Identify which cell holds the provided text, then report its [x, y] central coordinate. 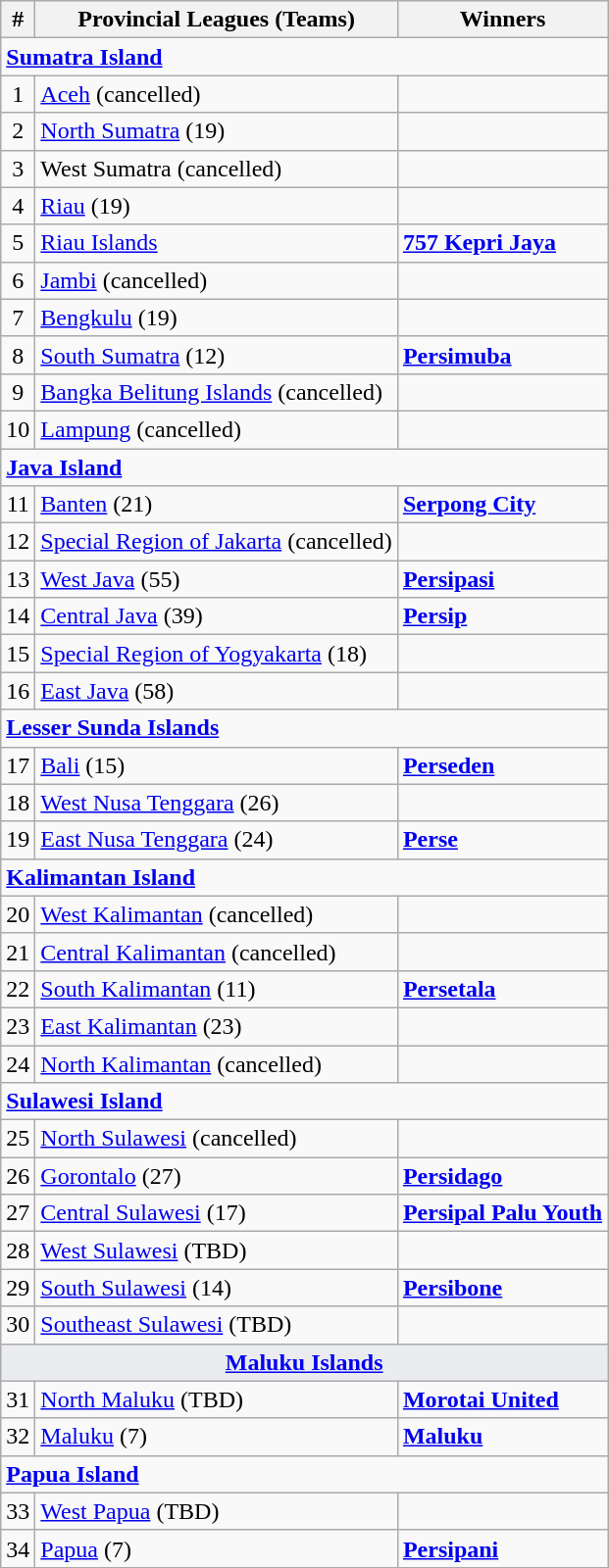
Perseden [502, 765]
Serpong City [502, 505]
32 [18, 1437]
757 Kepri Jaya [502, 243]
Sumatra Island [304, 57]
Riau Islands [217, 243]
Sulawesi Island [304, 1102]
Winners [502, 20]
24 [18, 1063]
Persibone [502, 1288]
South Sumatra (12) [217, 355]
4 [18, 206]
27 [18, 1213]
Perse [502, 840]
21 [18, 952]
Riau (19) [217, 206]
Maluku [502, 1437]
Central Kalimantan (cancelled) [217, 952]
South Sulawesi (14) [217, 1288]
West Sulawesi (TBD) [217, 1250]
North Sumatra (19) [217, 131]
14 [18, 616]
Jambi (cancelled) [217, 280]
30 [18, 1325]
10 [18, 429]
East Java (58) [217, 691]
Persetala [502, 989]
Lesser Sunda Islands [304, 728]
2 [18, 131]
Kalimantan Island [304, 877]
North Kalimantan (cancelled) [217, 1063]
Java Island [304, 467]
15 [18, 654]
West Kalimantan (cancelled) [217, 914]
# [18, 20]
17 [18, 765]
West Papua (TBD) [217, 1511]
Special Region of Yogyakarta (18) [217, 654]
North Sulawesi (cancelled) [217, 1139]
29 [18, 1288]
3 [18, 169]
25 [18, 1139]
Provincial Leagues (Teams) [217, 20]
Central Java (39) [217, 616]
Banten (21) [217, 505]
East Kalimantan (23) [217, 1026]
Maluku Islands [304, 1362]
33 [18, 1511]
Special Region of Jakarta (cancelled) [217, 542]
13 [18, 579]
Persipani [502, 1548]
East Nusa Tenggara (24) [217, 840]
31 [18, 1399]
West Sumatra (cancelled) [217, 169]
Bali (15) [217, 765]
Central Sulawesi (17) [217, 1213]
11 [18, 505]
8 [18, 355]
Maluku (7) [217, 1437]
Morotai United [502, 1399]
34 [18, 1548]
Persidago [502, 1176]
Persipasi [502, 579]
Persipal Palu Youth [502, 1213]
Persimuba [502, 355]
Aceh (cancelled) [217, 94]
5 [18, 243]
Gorontalo (27) [217, 1176]
12 [18, 542]
South Kalimantan (11) [217, 989]
18 [18, 803]
Persip [502, 616]
West Nusa Tenggara (26) [217, 803]
West Java (55) [217, 579]
22 [18, 989]
19 [18, 840]
9 [18, 392]
Bangka Belitung Islands (cancelled) [217, 392]
Southeast Sulawesi (TBD) [217, 1325]
Papua (7) [217, 1548]
Bengkulu (19) [217, 318]
Lampung (cancelled) [217, 429]
26 [18, 1176]
Papua Island [304, 1474]
1 [18, 94]
28 [18, 1250]
20 [18, 914]
7 [18, 318]
16 [18, 691]
6 [18, 280]
23 [18, 1026]
North Maluku (TBD) [217, 1399]
